Pinpoint the cell where the given text exists, returning its (X, Y) midpoint coordinate. 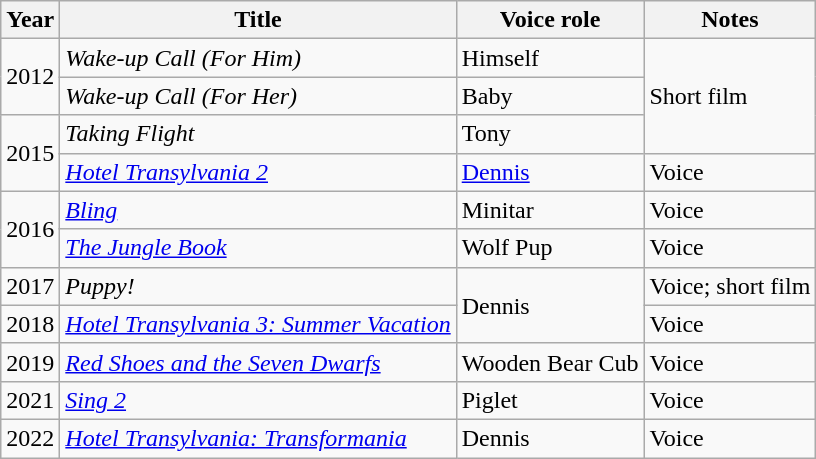
2021 (30, 400)
Taking Flight (258, 134)
2017 (30, 286)
2019 (30, 362)
Bling (258, 210)
The Jungle Book (258, 248)
Baby (550, 96)
Wolf Pup (550, 248)
Voice role (550, 20)
2018 (30, 324)
Tony (550, 134)
Sing 2 (258, 400)
Title (258, 20)
2012 (30, 77)
Puppy! (258, 286)
Hotel Transylvania: Transformania (258, 438)
Voice; short film (730, 286)
2022 (30, 438)
Notes (730, 20)
Wooden Bear Cub (550, 362)
Wake-up Call (For Him) (258, 58)
Year (30, 20)
Hotel Transylvania 3: Summer Vacation (258, 324)
2016 (30, 229)
Hotel Transylvania 2 (258, 172)
Short film (730, 96)
Wake-up Call (For Her) (258, 96)
Red Shoes and the Seven Dwarfs (258, 362)
Piglet (550, 400)
Himself (550, 58)
Minitar (550, 210)
2015 (30, 153)
